Determine the (X, Y) coordinate at the center of the cell enclosing the given text.  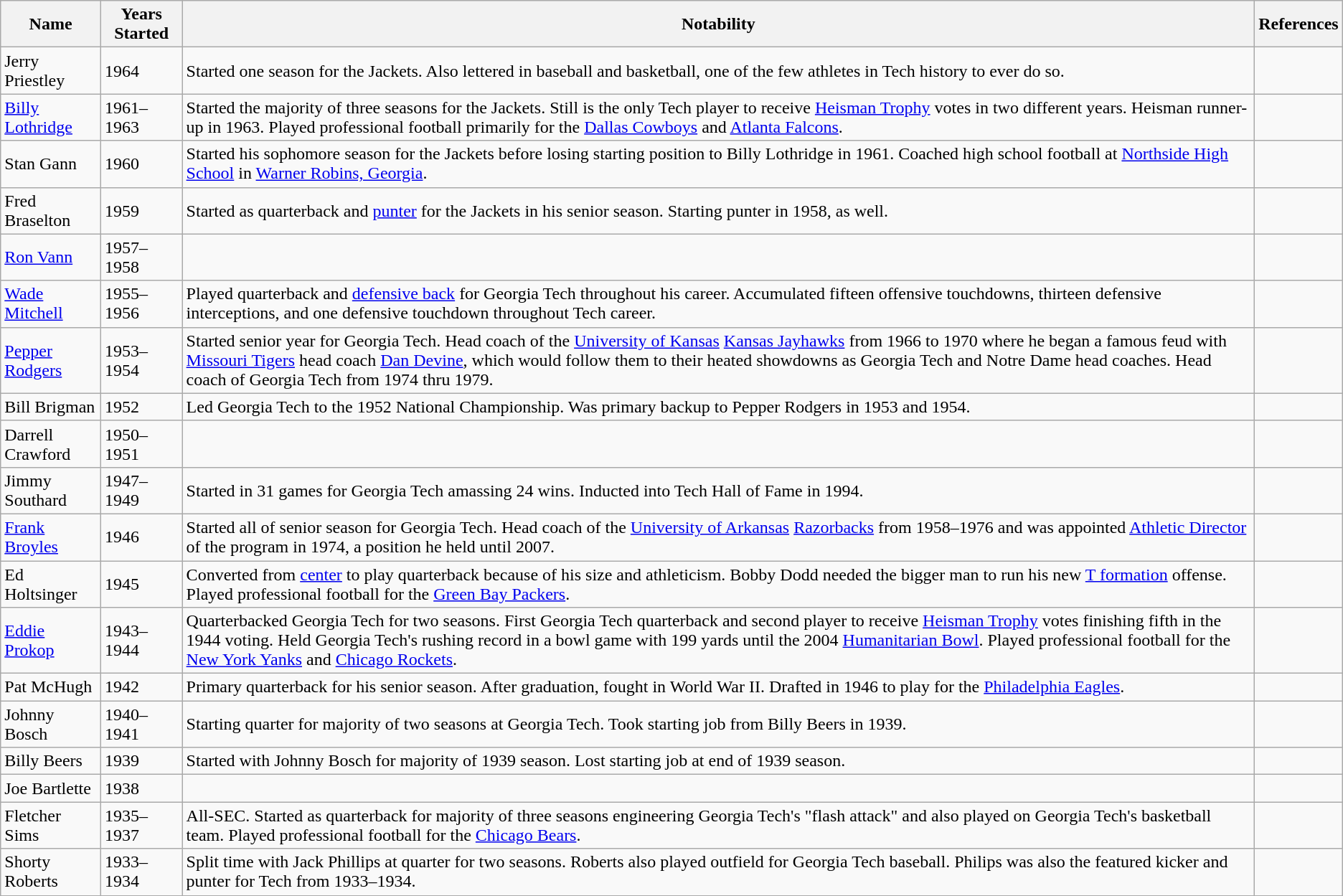
1952 (141, 407)
Bill Brigman (51, 407)
Primary quarterback for his senior season. After graduation, fought in World War II. Drafted in 1946 to play for the Philadelphia Eagles. (719, 687)
Started in 31 games for Georgia Tech amassing 24 wins. Inducted into Tech Hall of Fame in 1994. (719, 491)
Name (51, 24)
1935–1937 (141, 825)
1960 (141, 164)
1953–1954 (141, 360)
Johnny Bosch (51, 725)
1946 (141, 537)
1939 (141, 761)
1942 (141, 687)
1945 (141, 584)
Led Georgia Tech to the 1952 National Championship. Was primary backup to Pepper Rodgers in 1953 and 1954. (719, 407)
Years Started (141, 24)
Shorty Roberts (51, 872)
Notability (719, 24)
1950–1951 (141, 443)
Starting quarter for majority of two seasons at Georgia Tech. Took starting job from Billy Beers in 1939. (719, 725)
Eddie Prokop (51, 641)
1955–1956 (141, 304)
1964 (141, 70)
1957–1958 (141, 257)
Fletcher Sims (51, 825)
References (1299, 24)
Jerry Priestley (51, 70)
Pat McHugh (51, 687)
1947–1949 (141, 491)
1961–1963 (141, 118)
1959 (141, 211)
Started as quarterback and punter for the Jackets in his senior season. Starting punter in 1958, as well. (719, 211)
Frank Broyles (51, 537)
Started with Johnny Bosch for majority of 1939 season. Lost starting job at end of 1939 season. (719, 761)
Fred Braselton (51, 211)
1938 (141, 788)
Joe Bartlette (51, 788)
1940–1941 (141, 725)
Billy Beers (51, 761)
1943–1944 (141, 641)
Jimmy Southard (51, 491)
Wade Mitchell (51, 304)
Billy Lothridge (51, 118)
Darrell Crawford (51, 443)
Ron Vann (51, 257)
Pepper Rodgers (51, 360)
Started one season for the Jackets. Also lettered in baseball and basketball, one of the few athletes in Tech history to ever do so. (719, 70)
Ed Holtsinger (51, 584)
1933–1934 (141, 872)
Stan Gann (51, 164)
